Identify which cell holds the provided text, then report its [x, y] central coordinate. 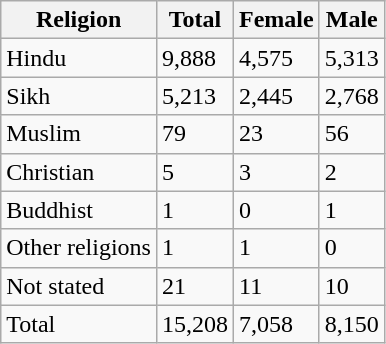
23 [277, 134]
2,445 [277, 96]
56 [352, 134]
8,150 [352, 324]
Not stated [79, 286]
Hindu [79, 58]
Muslim [79, 134]
2 [352, 172]
Buddhist [79, 210]
7,058 [277, 324]
Sikh [79, 96]
5 [194, 172]
21 [194, 286]
11 [277, 286]
Other religions [79, 248]
5,313 [352, 58]
10 [352, 286]
15,208 [194, 324]
9,888 [194, 58]
Male [352, 20]
2,768 [352, 96]
Female [277, 20]
3 [277, 172]
5,213 [194, 96]
79 [194, 134]
Christian [79, 172]
4,575 [277, 58]
Religion [79, 20]
